Pinpoint the cell where the given text exists, returning its [x, y] midpoint coordinate. 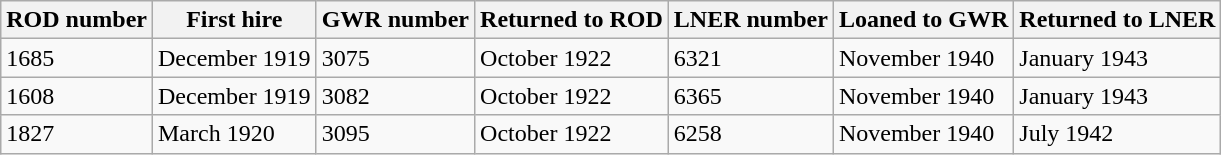
LNER number [750, 20]
3082 [395, 96]
Loaned to GWR [923, 20]
6321 [750, 58]
1685 [77, 58]
Returned to ROD [572, 20]
6365 [750, 96]
3095 [395, 134]
1608 [77, 96]
July 1942 [1118, 134]
ROD number [77, 20]
1827 [77, 134]
Returned to LNER [1118, 20]
First hire [234, 20]
6258 [750, 134]
GWR number [395, 20]
March 1920 [234, 134]
3075 [395, 58]
